Capture the cell that displays the provided text and extract its (x, y) central coordinate. 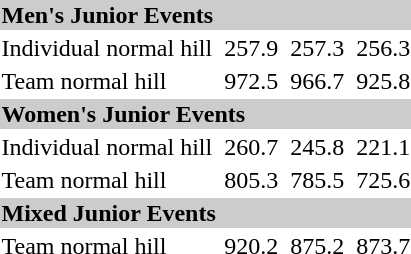
257.3 (318, 48)
972.5 (252, 81)
785.5 (318, 180)
260.7 (252, 147)
245.8 (318, 147)
966.7 (318, 81)
257.9 (252, 48)
805.3 (252, 180)
